Return the (x, y) coordinate for the center point of the cell that contains the specified text.  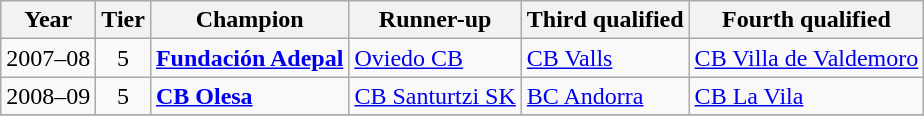
Runner-up (435, 20)
Champion (249, 20)
Tier (124, 20)
CB Olesa (249, 96)
2007–08 (48, 58)
Fundación Adepal (249, 58)
Oviedo CB (435, 58)
Year (48, 20)
CB Santurtzi SK (435, 96)
CB La Vila (806, 96)
Fourth qualified (806, 20)
Third qualified (605, 20)
BC Andorra (605, 96)
CB Valls (605, 58)
CB Villa de Valdemoro (806, 58)
2008–09 (48, 96)
